Locate the cell with the specified text and output its (X, Y) center coordinate. 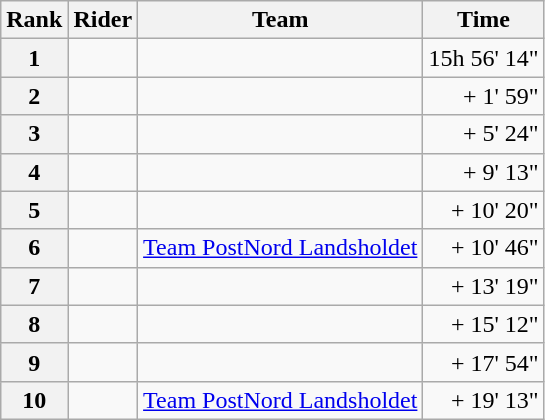
+ 10' 46" (484, 248)
+ 19' 13" (484, 400)
+ 9' 13" (484, 172)
2 (34, 96)
+ 13' 19" (484, 286)
+ 1' 59" (484, 96)
7 (34, 286)
5 (34, 210)
Time (484, 20)
4 (34, 172)
+ 15' 12" (484, 324)
1 (34, 58)
+ 5' 24" (484, 134)
Rider (103, 20)
6 (34, 248)
Rank (34, 20)
9 (34, 362)
3 (34, 134)
8 (34, 324)
+ 10' 20" (484, 210)
10 (34, 400)
15h 56' 14" (484, 58)
+ 17' 54" (484, 362)
Team (280, 20)
